Extract the (X, Y) coordinate from the center of the cell holding the provided text.  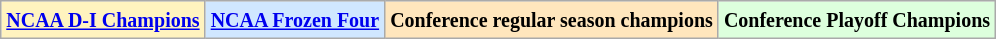
Conference regular season champions (552, 20)
Conference Playoff Champions (856, 20)
NCAA D-I Champions (103, 20)
NCAA Frozen Four (295, 20)
